Return the [x, y] coordinate for the center point of the cell that contains the specified text.  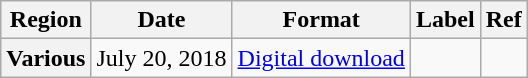
Region [46, 20]
Date [162, 20]
Format [321, 20]
July 20, 2018 [162, 58]
Various [46, 58]
Ref [504, 20]
Digital download [321, 58]
Label [445, 20]
